Output the (x, y) coordinate of the center of the cell containing the given text.  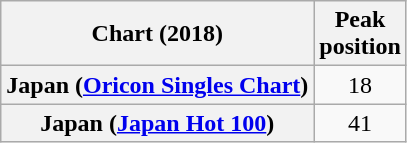
Japan (Japan Hot 100) (158, 123)
Japan (Oricon Singles Chart) (158, 85)
41 (360, 123)
Peakposition (360, 34)
18 (360, 85)
Chart (2018) (158, 34)
